Search for the cell housing the specified text and yield its [x, y] center coordinate. 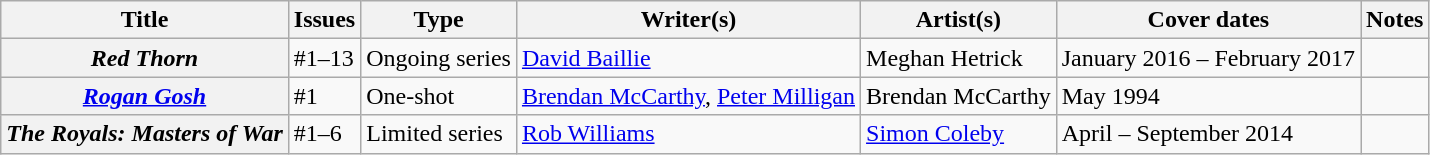
Limited series [439, 134]
Rob Williams [688, 134]
#1–13 [324, 58]
Meghan Hetrick [959, 58]
January 2016 – February 2017 [1208, 58]
#1 [324, 96]
Red Thorn [145, 58]
Brendan McCarthy, Peter Milligan [688, 96]
The Royals: Masters of War [145, 134]
April – September 2014 [1208, 134]
Rogan Gosh [145, 96]
Simon Coleby [959, 134]
Artist(s) [959, 20]
Cover dates [1208, 20]
Notes [1395, 20]
May 1994 [1208, 96]
Ongoing series [439, 58]
Title [145, 20]
Writer(s) [688, 20]
Issues [324, 20]
One-shot [439, 96]
David Baillie [688, 58]
Type [439, 20]
Brendan McCarthy [959, 96]
#1–6 [324, 134]
